Pinpoint the cell where the given text exists, returning its [x, y] midpoint coordinate. 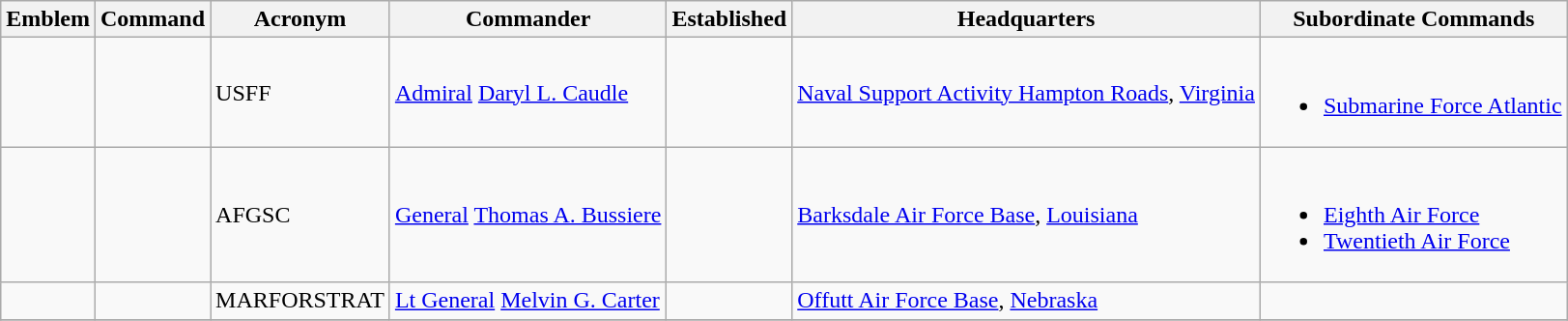
Subordinate Commands [1413, 19]
Offutt Air Force Base, Nebraska [1026, 301]
Headquarters [1026, 19]
Submarine Force Atlantic [1413, 93]
AFGSC [300, 215]
Admiral Daryl L. Caudle [527, 93]
Eighth Air Force Twentieth Air Force [1413, 215]
Established [729, 19]
Command [153, 19]
Commander [527, 19]
Acronym [300, 19]
USFF [300, 93]
MARFORSTRAT [300, 301]
General Thomas A. Bussiere [527, 215]
Barksdale Air Force Base, Louisiana [1026, 215]
Emblem [48, 19]
Lt General Melvin G. Carter [527, 301]
Naval Support Activity Hampton Roads, Virginia [1026, 93]
